Scan for the cell matching the given text and deliver its (x, y) coordinate at center. 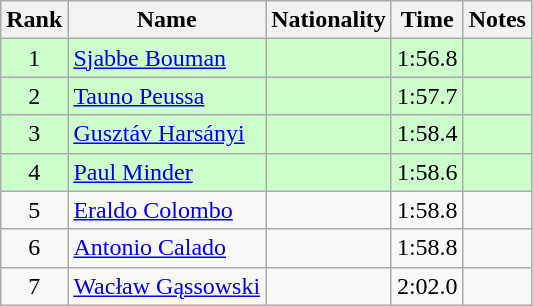
Gusztáv Harsányi (167, 134)
Notes (497, 20)
2 (34, 96)
Time (427, 20)
2:02.0 (427, 286)
5 (34, 210)
3 (34, 134)
Antonio Calado (167, 248)
Eraldo Colombo (167, 210)
1:57.7 (427, 96)
Nationality (329, 20)
Sjabbe Bouman (167, 58)
4 (34, 172)
Wacław Gąssowski (167, 286)
Name (167, 20)
1:56.8 (427, 58)
6 (34, 248)
7 (34, 286)
1 (34, 58)
Tauno Peussa (167, 96)
1:58.4 (427, 134)
Rank (34, 20)
Paul Minder (167, 172)
1:58.6 (427, 172)
